Extract the (X, Y) coordinate from the center of the cell holding the provided text.  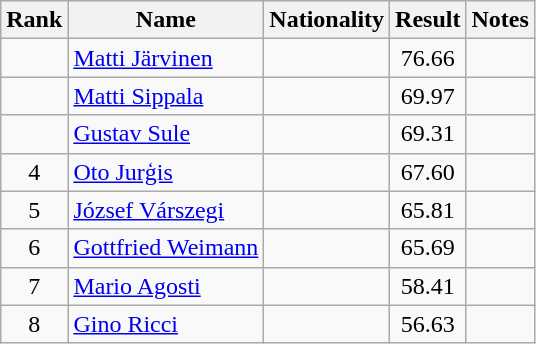
6 (34, 248)
Oto Jurģis (166, 172)
Gino Ricci (166, 324)
67.60 (428, 172)
Matti Sippala (166, 96)
Result (428, 20)
Notes (500, 20)
65.69 (428, 248)
76.66 (428, 58)
7 (34, 286)
Rank (34, 20)
5 (34, 210)
4 (34, 172)
Gottfried Weimann (166, 248)
Nationality (327, 20)
56.63 (428, 324)
69.31 (428, 134)
Name (166, 20)
69.97 (428, 96)
8 (34, 324)
Mario Agosti (166, 286)
58.41 (428, 286)
65.81 (428, 210)
Matti Järvinen (166, 58)
József Várszegi (166, 210)
Gustav Sule (166, 134)
